Search for the cell housing the specified text and yield its (X, Y) center coordinate. 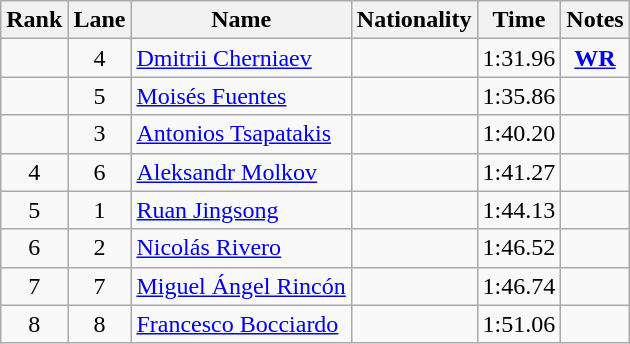
2 (100, 248)
1:44.13 (519, 210)
Ruan Jingsong (241, 210)
1:31.96 (519, 58)
1 (100, 210)
1:35.86 (519, 96)
3 (100, 134)
Antonios Tsapatakis (241, 134)
Rank (34, 20)
WR (595, 58)
Lane (100, 20)
Francesco Bocciardo (241, 324)
1:40.20 (519, 134)
Nationality (414, 20)
Dmitrii Cherniaev (241, 58)
Name (241, 20)
Aleksandr Molkov (241, 172)
1:51.06 (519, 324)
Nicolás Rivero (241, 248)
1:46.74 (519, 286)
1:41.27 (519, 172)
Time (519, 20)
1:46.52 (519, 248)
Miguel Ángel Rincón (241, 286)
Moisés Fuentes (241, 96)
Notes (595, 20)
